Capture the cell that displays the provided text and extract its [X, Y] central coordinate. 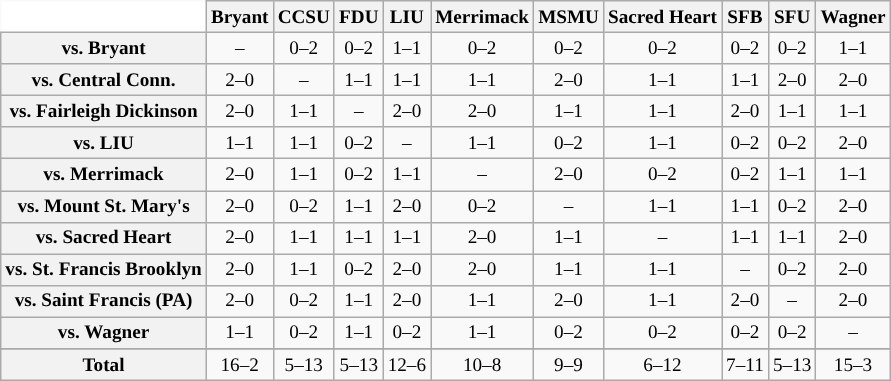
Sacred Heart [662, 17]
CCSU [304, 17]
vs. Sacred Heart [104, 238]
vs. Fairleigh Dickinson [104, 111]
6–12 [662, 365]
SFB [746, 17]
16–2 [240, 365]
Bryant [240, 17]
vs. Merrimack [104, 175]
FDU [358, 17]
Wagner [853, 17]
15–3 [853, 365]
LIU [407, 17]
vs. Saint Francis (PA) [104, 301]
vs. Mount St. Mary's [104, 206]
vs. Central Conn. [104, 80]
10–8 [482, 365]
SFU [792, 17]
vs. Bryant [104, 48]
9–9 [569, 365]
Merrimack [482, 17]
vs. LIU [104, 143]
12–6 [407, 365]
Total [104, 365]
vs. St. Francis Brooklyn [104, 270]
vs. Wagner [104, 333]
MSMU [569, 17]
7–11 [746, 365]
